From the cell containing the given text, extract its center point as [X, Y] coordinate. 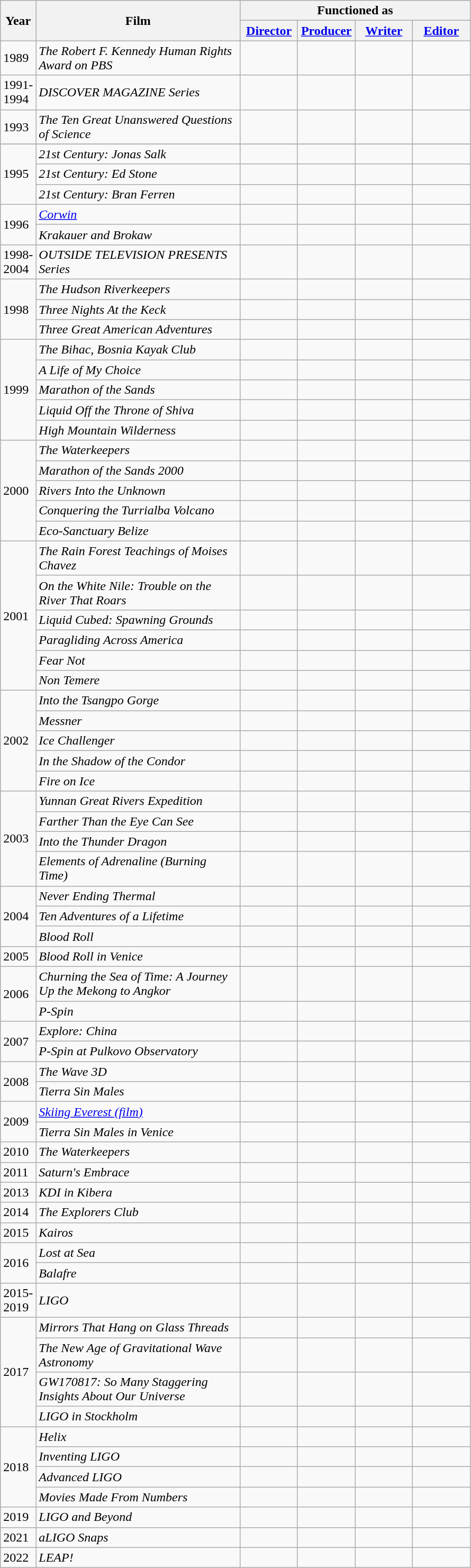
2015-2019 [18, 1300]
1996 [18, 224]
Explore: China [138, 1031]
2013 [18, 1192]
Tierra Sin Males in Venice [138, 1132]
21st Century: Jonas Salk [138, 154]
Farther Than the Eye Can See [138, 821]
Corwin [138, 214]
2004 [18, 916]
Balafre [138, 1273]
1998-2004 [18, 261]
2018 [18, 1467]
GW170817: So Many Staggering Insights About Our Universe [138, 1390]
1991-1994 [18, 92]
High Mountain Wilderness [138, 430]
The Hudson Riverkeepers [138, 289]
Editor [441, 31]
The Bihac, Bosnia Kayak Club [138, 350]
Messner [138, 721]
Movies Made From Numbers [138, 1497]
On the White Nile: Trouble on the River That Roars [138, 593]
Film [138, 21]
Skiing Everest (film) [138, 1112]
2001 [18, 615]
Helix [138, 1437]
Three Great American Adventures [138, 330]
A Life of My Choice [138, 370]
Liquid Cubed: Spawning Grounds [138, 620]
Krakauer and Brokaw [138, 234]
1998 [18, 309]
Functioned as [355, 11]
P-Spin at Pulkovo Observatory [138, 1052]
The Rain Forest Teachings of Moises Chavez [138, 558]
2016 [18, 1263]
Eco-Sanctuary Belize [138, 531]
Writer [384, 31]
2017 [18, 1372]
Inventing LIGO [138, 1457]
Lost at Sea [138, 1253]
Churning the Sea of Time: A Journey Up the Mekong to Angkor [138, 983]
The Robert F. Kennedy Human Rights Award on PBS [138, 58]
The New Age of Gravitational Wave Astronomy [138, 1355]
Kairos [138, 1232]
Never Ending Thermal [138, 896]
2011 [18, 1172]
The Wave 3D [138, 1072]
21st Century: Ed Stone [138, 174]
Ten Adventures of a Lifetime [138, 916]
P-Spin [138, 1011]
Into the Tsangpo Gorge [138, 701]
Tierra Sin Males [138, 1092]
2014 [18, 1212]
LIGO in Stockholm [138, 1417]
Fear Not [138, 660]
Into the Thunder Dragon [138, 841]
2015 [18, 1232]
Elements of Adrenaline (Burning Time) [138, 869]
2000 [18, 491]
aLIGO Snaps [138, 1537]
KDI in Kibera [138, 1192]
LIGO and Beyond [138, 1517]
In the Shadow of the Condor [138, 761]
Three Nights At the Keck [138, 310]
LIGO [138, 1300]
1995 [18, 174]
2007 [18, 1041]
Paragliding Across America [138, 640]
Marathon of the Sands [138, 390]
Liquid Off the Throne of Shiva [138, 410]
2003 [18, 838]
Marathon of the Sands 2000 [138, 470]
Saturn's Embrace [138, 1172]
1993 [18, 127]
Director [269, 31]
2008 [18, 1082]
Mirrors That Hang on Glass Threads [138, 1327]
Blood Roll [138, 936]
OUTSIDE TELEVISION PRESENTS Series [138, 261]
2019 [18, 1517]
Conquering the Turrialba Volcano [138, 511]
Ice Challenger [138, 741]
1999 [18, 390]
2010 [18, 1152]
2022 [18, 1557]
2005 [18, 956]
2006 [18, 994]
The Explorers Club [138, 1212]
Blood Roll in Venice [138, 956]
Fire on Ice [138, 781]
The Ten Great Unanswered Questions of Science [138, 127]
1989 [18, 58]
Rivers Into the Unknown [138, 491]
21st Century: Bran Ferren [138, 194]
Advanced LIGO [138, 1477]
Non Temere [138, 681]
Yunnan Great Rivers Expedition [138, 801]
Producer [326, 31]
DISCOVER MAGAZINE Series [138, 92]
2009 [18, 1122]
2021 [18, 1537]
LEAP! [138, 1557]
2002 [18, 741]
Year [18, 21]
